Pinpoint the cell where the given text exists, returning its [x, y] midpoint coordinate. 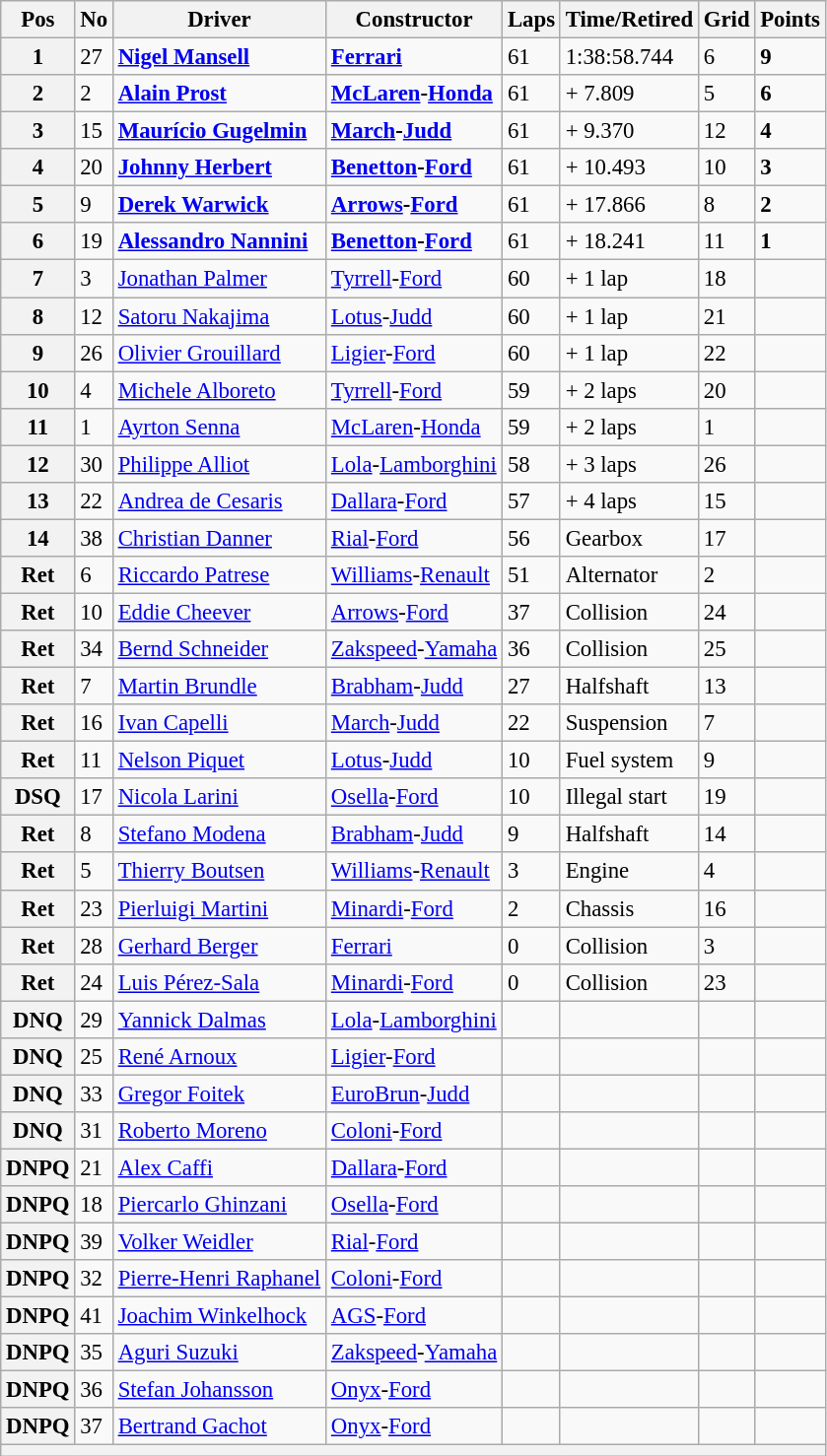
Riccardo Patrese [219, 575]
+ 4 laps [629, 501]
Pos [37, 20]
Andrea de Cesaris [219, 501]
28 [94, 946]
Suspension [629, 723]
Roberto Moreno [219, 1131]
57 [532, 501]
Ivan Capelli [219, 723]
Pierre-Henri Raphanel [219, 1279]
Volker Weidler [219, 1242]
58 [532, 464]
Bertrand Gachot [219, 1427]
Stefan Johansson [219, 1390]
Grid [725, 20]
Chassis [629, 908]
51 [532, 575]
31 [94, 1131]
EuroBrun-Judd [414, 1093]
Nicola Larini [219, 797]
Illegal start [629, 797]
AGS-Ford [414, 1316]
Yannick Dalmas [219, 1020]
+ 3 laps [629, 464]
Gregor Foitek [219, 1093]
32 [94, 1279]
Nigel Mansell [219, 57]
Alessandro Nannini [219, 241]
34 [94, 649]
30 [94, 464]
1:38:58.744 [629, 57]
Ayrton Senna [219, 427]
Driver [219, 20]
Points [791, 20]
Thierry Boutsen [219, 872]
39 [94, 1242]
Laps [532, 20]
Alain Prost [219, 94]
Martin Brundle [219, 687]
Joachim Winkelhock [219, 1316]
Alternator [629, 575]
Olivier Grouillard [219, 353]
Nelson Piquet [219, 761]
Stefano Modena [219, 834]
Pierluigi Martini [219, 908]
+ 9.370 [629, 131]
Time/Retired [629, 20]
+ 7.809 [629, 94]
Fuel system [629, 761]
+ 18.241 [629, 241]
Eddie Cheever [219, 612]
Aguri Suzuki [219, 1353]
Luis Pérez-Sala [219, 982]
38 [94, 538]
Michele Alboreto [219, 390]
Philippe Alliot [219, 464]
41 [94, 1316]
Satoru Nakajima [219, 316]
Engine [629, 872]
Gerhard Berger [219, 946]
Constructor [414, 20]
No [94, 20]
Maurício Gugelmin [219, 131]
29 [94, 1020]
Piercarlo Ghinzani [219, 1205]
Bernd Schneider [219, 649]
35 [94, 1353]
DSQ [37, 797]
René Arnoux [219, 1057]
56 [532, 538]
Jonathan Palmer [219, 279]
Johnny Herbert [219, 167]
Alex Caffi [219, 1167]
Gearbox [629, 538]
Derek Warwick [219, 205]
Christian Danner [219, 538]
+ 10.493 [629, 167]
33 [94, 1093]
+ 17.866 [629, 205]
